Determine the (X, Y) coordinate at the center of the cell enclosing the given text.  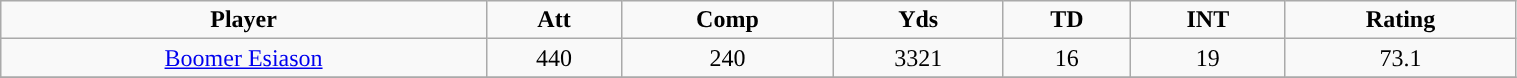
Player (244, 20)
440 (554, 58)
Rating (1400, 20)
19 (1208, 58)
Att (554, 20)
3321 (918, 58)
TD (1067, 20)
Comp (728, 20)
16 (1067, 58)
73.1 (1400, 58)
INT (1208, 20)
Yds (918, 20)
Boomer Esiason (244, 58)
240 (728, 58)
